For the text-containing cell, return its midpoint in (X, Y) coordinate format. 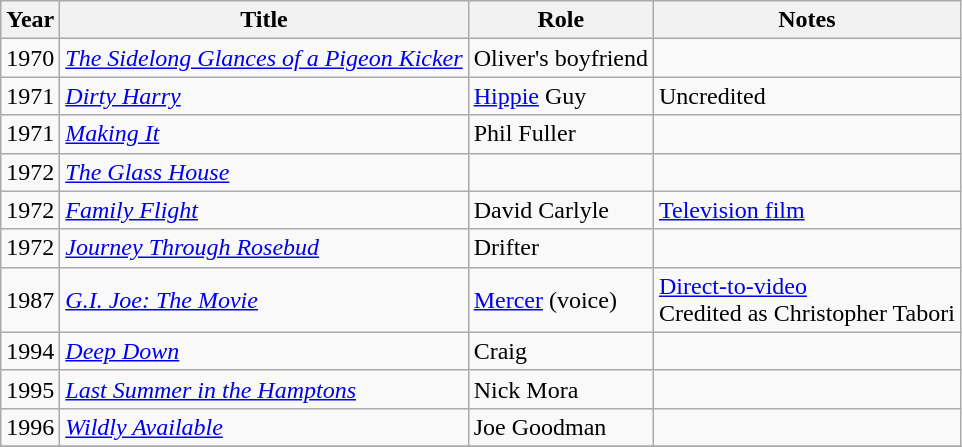
Dirty Harry (264, 96)
Craig (560, 351)
Year (30, 20)
The Glass House (264, 172)
1994 (30, 351)
Drifter (560, 248)
Phil Fuller (560, 134)
Deep Down (264, 351)
Oliver's boyfriend (560, 58)
1987 (30, 300)
Wildly Available (264, 427)
G.I. Joe: The Movie (264, 300)
1996 (30, 427)
1995 (30, 389)
Last Summer in the Hamptons (264, 389)
Direct-to-video Credited as Christopher Tabori (806, 300)
Family Flight (264, 210)
Mercer (voice) (560, 300)
Uncredited (806, 96)
Joe Goodman (560, 427)
Making It (264, 134)
Notes (806, 20)
Role (560, 20)
Journey Through Rosebud (264, 248)
David Carlyle (560, 210)
The Sidelong Glances of a Pigeon Kicker (264, 58)
Hippie Guy (560, 96)
Nick Mora (560, 389)
1970 (30, 58)
Television film (806, 210)
Title (264, 20)
